Search for the cell housing the specified text and yield its [x, y] center coordinate. 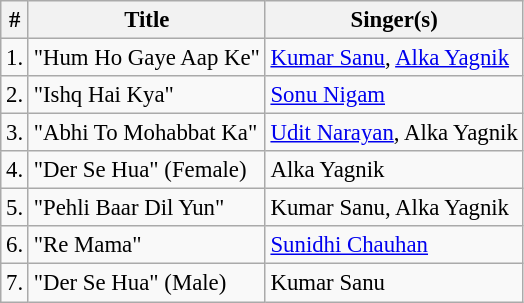
6. [15, 245]
Title [146, 20]
"Re Mama" [146, 245]
1. [15, 58]
"Ishq Hai Kya" [146, 95]
Kumar Sanu [394, 283]
"Hum Ho Gaye Aap Ke" [146, 58]
"Abhi To Mohabbat Ka" [146, 133]
"Pehli Baar Dil Yun" [146, 208]
2. [15, 95]
"Der Se Hua" (Female) [146, 170]
3. [15, 133]
4. [15, 170]
Alka Yagnik [394, 170]
5. [15, 208]
Sunidhi Chauhan [394, 245]
Udit Narayan, Alka Yagnik [394, 133]
"Der Se Hua" (Male) [146, 283]
Sonu Nigam [394, 95]
# [15, 20]
7. [15, 283]
Singer(s) [394, 20]
